Return the [x, y] coordinate for the center point of the cell that contains the specified text.  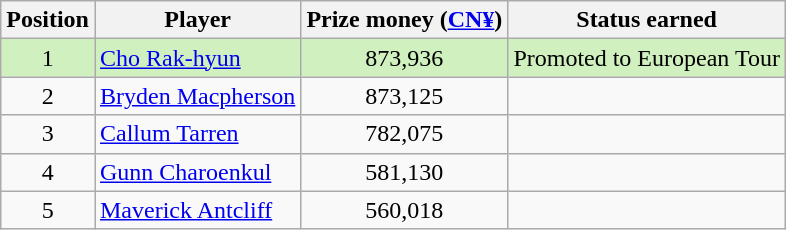
Player [197, 20]
560,018 [404, 210]
4 [48, 172]
Status earned [647, 20]
Prize money (CN¥) [404, 20]
873,936 [404, 58]
Bryden Macpherson [197, 96]
Promoted to European Tour [647, 58]
2 [48, 96]
1 [48, 58]
3 [48, 134]
Callum Tarren [197, 134]
782,075 [404, 134]
581,130 [404, 172]
Maverick Antcliff [197, 210]
Gunn Charoenkul [197, 172]
Cho Rak-hyun [197, 58]
Position [48, 20]
873,125 [404, 96]
5 [48, 210]
